Scan for the cell matching the given text and deliver its (x, y) coordinate at center. 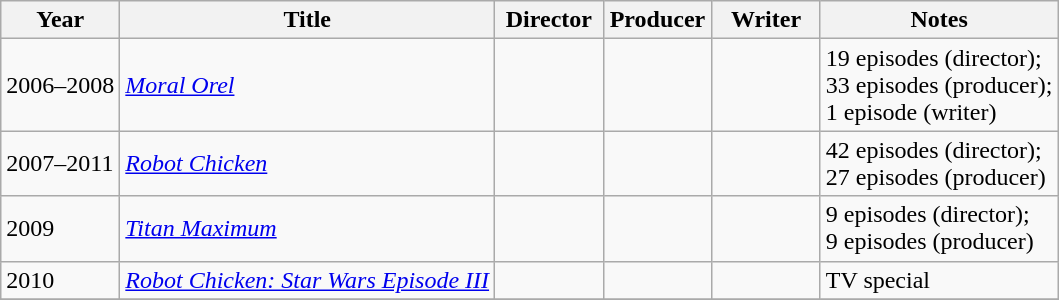
TV special (939, 280)
Moral Orel (308, 85)
Titan Maximum (308, 228)
2010 (60, 280)
9 episodes (director);9 episodes (producer) (939, 228)
Director (550, 20)
Year (60, 20)
Title (308, 20)
2006–2008 (60, 85)
2009 (60, 228)
Producer (658, 20)
19 episodes (director);33 episodes (producer);1 episode (writer) (939, 85)
2007–2011 (60, 164)
Notes (939, 20)
Robot Chicken (308, 164)
Robot Chicken: Star Wars Episode III (308, 280)
42 episodes (director);27 episodes (producer) (939, 164)
Writer (766, 20)
